Search for the cell housing the specified text and yield its (X, Y) center coordinate. 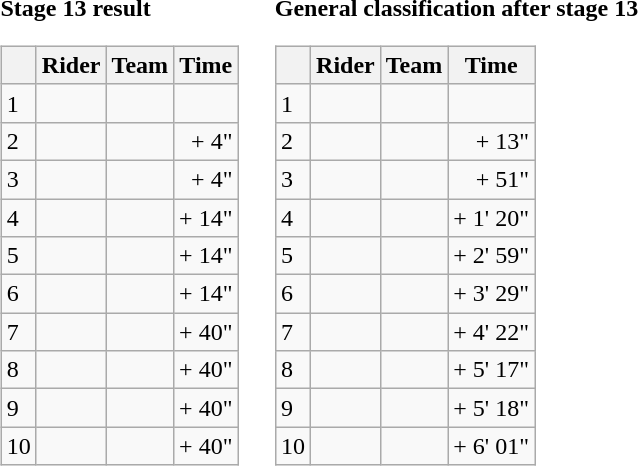
+ 1' 20" (492, 217)
+ 5' 18" (492, 408)
+ 2' 59" (492, 256)
+ 4' 22" (492, 332)
+ 3' 29" (492, 294)
+ 5' 17" (492, 370)
+ 51" (492, 179)
+ 6' 01" (492, 446)
+ 13" (492, 141)
